Identify which cell holds the provided text, then report its [x, y] central coordinate. 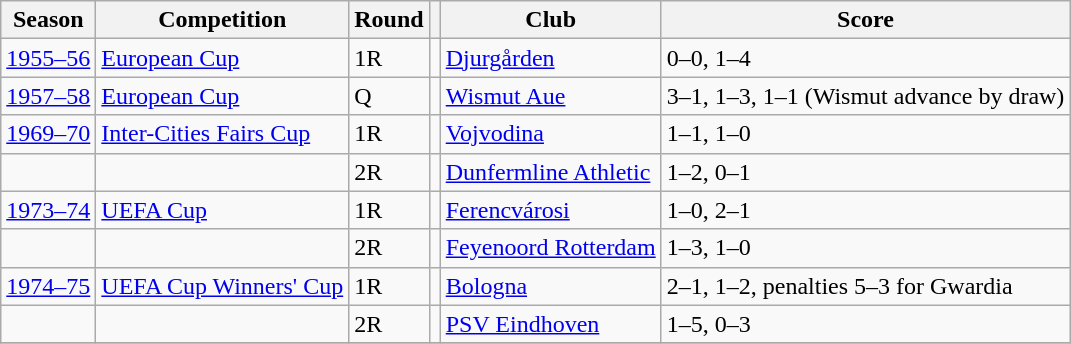
1–3, 1–0 [866, 248]
1–1, 1–0 [866, 134]
1–0, 2–1 [866, 210]
2–1, 1–2, penalties 5–3 for Gwardia [866, 286]
0–0, 1–4 [866, 58]
Vojvodina [550, 134]
UEFA Cup Winners' Cup [222, 286]
PSV Eindhoven [550, 324]
1–5, 0–3 [866, 324]
Feyenoord Rotterdam [550, 248]
1955–56 [48, 58]
1969–70 [48, 134]
Wismut Aue [550, 96]
Club [550, 20]
Competition [222, 20]
Round [389, 20]
Ferencvárosi [550, 210]
1974–75 [48, 286]
Dunfermline Athletic [550, 172]
Bologna [550, 286]
Inter-Cities Fairs Cup [222, 134]
3–1, 1–3, 1–1 (Wismut advance by draw) [866, 96]
Season [48, 20]
Q [389, 96]
1957–58 [48, 96]
Score [866, 20]
UEFA Cup [222, 210]
1973–74 [48, 210]
1–2, 0–1 [866, 172]
Djurgården [550, 58]
